Determine the [X, Y] coordinate at the center of the cell enclosing the given text.  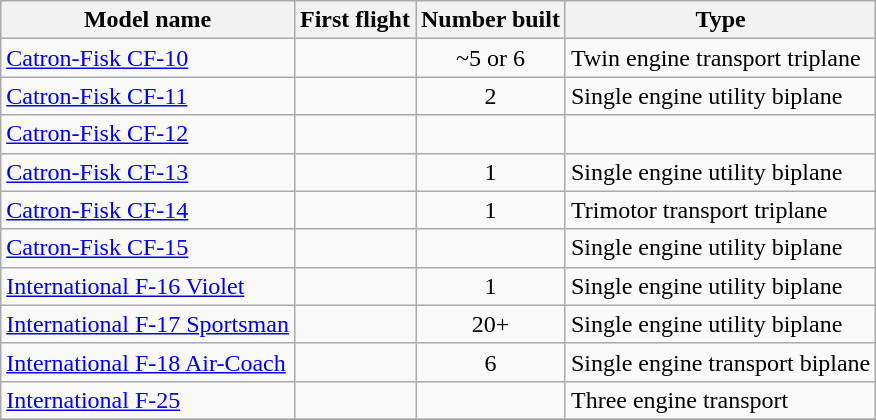
Single engine transport biplane [720, 362]
Number built [491, 20]
Type [720, 20]
International F-25 [148, 400]
Model name [148, 20]
Catron-Fisk CF-14 [148, 210]
20+ [491, 324]
Catron-Fisk CF-15 [148, 248]
Catron-Fisk CF-12 [148, 134]
6 [491, 362]
Trimotor transport triplane [720, 210]
Catron-Fisk CF-13 [148, 172]
Catron-Fisk CF-10 [148, 58]
International F-17 Sportsman [148, 324]
~5 or 6 [491, 58]
2 [491, 96]
Three engine transport [720, 400]
Catron-Fisk CF-11 [148, 96]
Twin engine transport triplane [720, 58]
International F-16 Violet [148, 286]
First flight [354, 20]
International F-18 Air-Coach [148, 362]
